Output the (X, Y) coordinate of the center of the cell containing the given text.  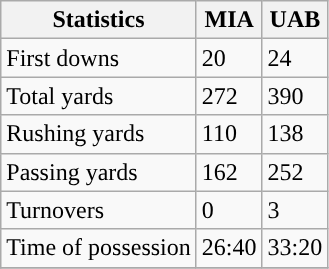
138 (295, 134)
20 (229, 58)
252 (295, 172)
First downs (99, 58)
272 (229, 96)
0 (229, 210)
24 (295, 58)
Statistics (99, 20)
Turnovers (99, 210)
Rushing yards (99, 134)
Total yards (99, 96)
3 (295, 210)
UAB (295, 20)
Passing yards (99, 172)
26:40 (229, 248)
MIA (229, 20)
390 (295, 96)
110 (229, 134)
33:20 (295, 248)
162 (229, 172)
Time of possession (99, 248)
